For the text-containing cell, return its midpoint in (x, y) coordinate format. 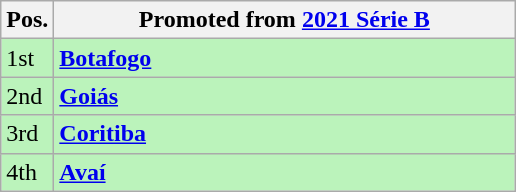
Avaí (284, 172)
Goiás (284, 96)
2nd (28, 96)
3rd (28, 134)
Pos. (28, 20)
4th (28, 172)
1st (28, 58)
Promoted from 2021 Série B (284, 20)
Coritiba (284, 134)
Botafogo (284, 58)
